Scan for the cell matching the given text and deliver its (x, y) coordinate at center. 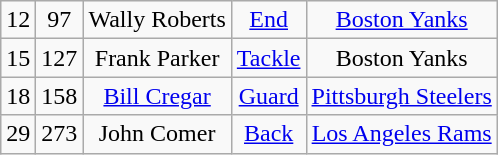
Back (268, 134)
Pittsburgh Steelers (402, 96)
273 (60, 134)
End (268, 20)
97 (60, 20)
127 (60, 58)
18 (18, 96)
Los Angeles Rams (402, 134)
15 (18, 58)
Tackle (268, 58)
Wally Roberts (157, 20)
29 (18, 134)
Frank Parker (157, 58)
Bill Cregar (157, 96)
Guard (268, 96)
158 (60, 96)
12 (18, 20)
John Comer (157, 134)
